For the text-containing cell, return its midpoint in [X, Y] coordinate format. 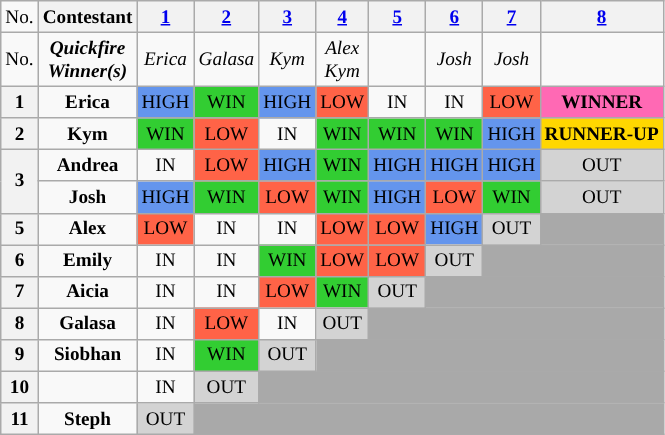
Alex [88, 229]
Aicia [88, 292]
4 [342, 17]
11 [20, 419]
Siobhan [88, 355]
Contestant [88, 17]
QuickfireWinner(s) [88, 59]
10 [20, 387]
9 [20, 355]
WINNER [602, 102]
Steph [88, 419]
AlexKym [342, 59]
RUNNER-UP [602, 134]
Emily [88, 261]
Andrea [88, 166]
